Return the [x, y] coordinate for the center point of the cell that contains the specified text.  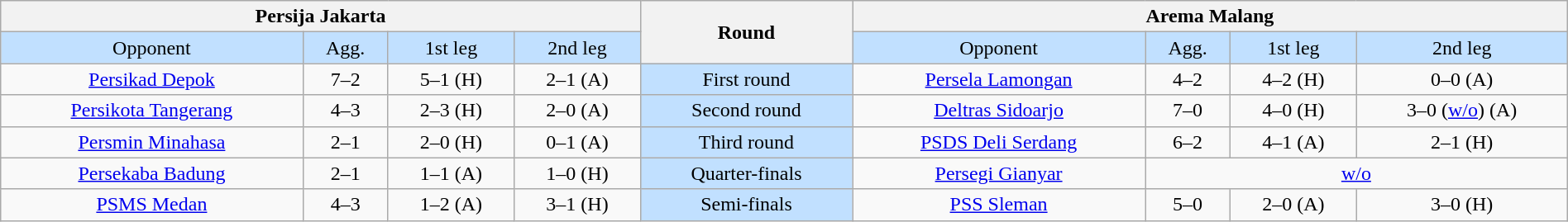
2–3 (H) [452, 111]
2–1 (A) [577, 79]
1–2 (A) [452, 205]
Persija Jakarta [321, 17]
7–2 [346, 79]
Second round [746, 111]
PSS Sleman [999, 205]
w/o [1356, 173]
4–1 (A) [1293, 142]
2–1 (H) [1462, 142]
Persela Lamongan [999, 79]
7–0 [1188, 111]
4–0 (H) [1293, 111]
Persegi Gianyar [999, 173]
1–0 (H) [577, 173]
1–1 (A) [452, 173]
Arema Malang [1211, 17]
2–0 (H) [452, 142]
5–0 [1188, 205]
4–2 (H) [1293, 79]
Persikota Tangerang [152, 111]
3–0 (H) [1462, 205]
Persikad Depok [152, 79]
6–2 [1188, 142]
PSMS Medan [152, 205]
Persmin Minahasa [152, 142]
Persekaba Badung [152, 173]
0–0 (A) [1462, 79]
First round [746, 79]
PSDS Deli Serdang [999, 142]
3–1 (H) [577, 205]
5–1 (H) [452, 79]
Third round [746, 142]
0–1 (A) [577, 142]
Deltras Sidoarjo [999, 111]
Semi-finals [746, 205]
Round [746, 32]
3–0 (w/o) (A) [1462, 111]
4–2 [1188, 79]
Quarter-finals [746, 173]
